Determine the [X, Y] coordinate at the center of the cell enclosing the given text.  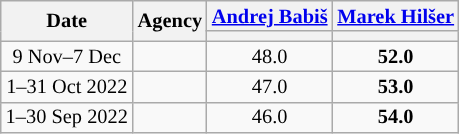
54.0 [396, 118]
52.0 [396, 56]
53.0 [396, 86]
Marek Hilšer [396, 16]
9 Nov–7 Dec [67, 56]
47.0 [270, 86]
Andrej Babiš [270, 16]
1–31 Oct 2022 [67, 86]
Date [67, 20]
46.0 [270, 118]
1–30 Sep 2022 [67, 118]
Agency [170, 20]
48.0 [270, 56]
